Find where the given text appears and provide that cell's center as (x, y) coordinate. 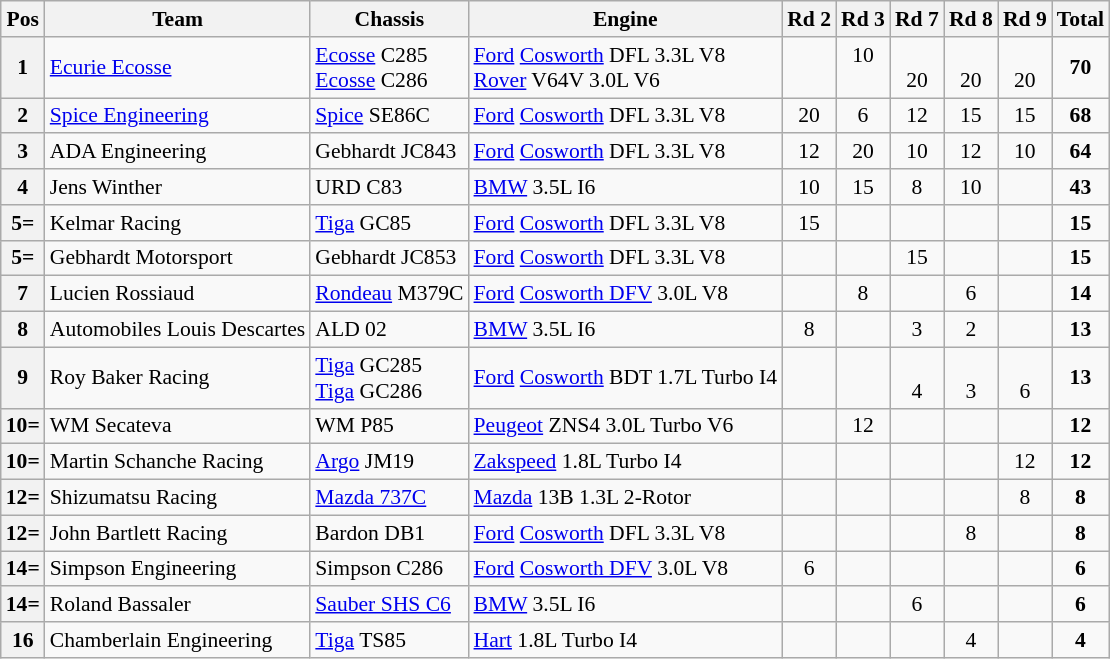
Simpson C286 (389, 569)
1 (23, 68)
Chassis (389, 19)
Gebhardt Motorsport (178, 258)
9 (23, 378)
Sauber SHS C6 (389, 605)
Ford Cosworth DFL 3.3L V8Rover V64V 3.0L V6 (626, 68)
Team (178, 19)
70 (1080, 68)
Roy Baker Racing (178, 378)
Spice SE86C (389, 116)
URD C83 (389, 187)
64 (1080, 152)
14 (1080, 294)
WM P85 (389, 426)
Lucien Rossiaud (178, 294)
Rd 2 (809, 19)
Gebhardt JC843 (389, 152)
Roland Bassaler (178, 605)
Ecosse C285Ecosse C286 (389, 68)
68 (1080, 116)
Rd 8 (971, 19)
Rondeau M379C (389, 294)
Ecurie Ecosse (178, 68)
Shizumatsu Racing (178, 498)
Simpson Engineering (178, 569)
Rd 7 (917, 19)
Chamberlain Engineering (178, 640)
ALD 02 (389, 330)
7 (23, 294)
43 (1080, 187)
John Bartlett Racing (178, 533)
Zakspeed 1.8L Turbo I4 (626, 462)
Argo JM19 (389, 462)
Rd 3 (863, 19)
Automobiles Louis Descartes (178, 330)
Jens Winther (178, 187)
Peugeot ZNS4 3.0L Turbo V6 (626, 426)
Mazda 737C (389, 498)
Tiga GC85 (389, 223)
WM Secateva (178, 426)
Spice Engineering (178, 116)
Ford Cosworth BDT 1.7L Turbo I4 (626, 378)
Kelmar Racing (178, 223)
Tiga TS85 (389, 640)
Tiga GC285Tiga GC286 (389, 378)
Total (1080, 19)
16 (23, 640)
Mazda 13B 1.3L 2-Rotor (626, 498)
Gebhardt JC853 (389, 258)
Hart 1.8L Turbo I4 (626, 640)
ADA Engineering (178, 152)
Pos (23, 19)
Engine (626, 19)
Martin Schanche Racing (178, 462)
Bardon DB1 (389, 533)
Rd 9 (1025, 19)
